Pinpoint the cell where the given text exists, returning its (x, y) midpoint coordinate. 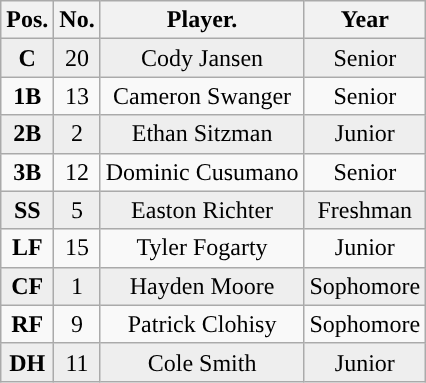
Player. (202, 20)
Dominic Cusumano (202, 172)
Pos. (28, 20)
20 (77, 58)
Hayden Moore (202, 286)
Patrick Clohisy (202, 324)
13 (77, 96)
11 (77, 362)
No. (77, 20)
12 (77, 172)
1B (28, 96)
Ethan Sitzman (202, 134)
Cody Jansen (202, 58)
2 (77, 134)
LF (28, 248)
DH (28, 362)
5 (77, 210)
15 (77, 248)
Tyler Fogarty (202, 248)
CF (28, 286)
C (28, 58)
SS (28, 210)
9 (77, 324)
Easton Richter (202, 210)
RF (28, 324)
Cole Smith (202, 362)
Cameron Swanger (202, 96)
1 (77, 286)
Freshman (365, 210)
3B (28, 172)
2B (28, 134)
Year (365, 20)
